Identify which cell holds the provided text, then report its (X, Y) central coordinate. 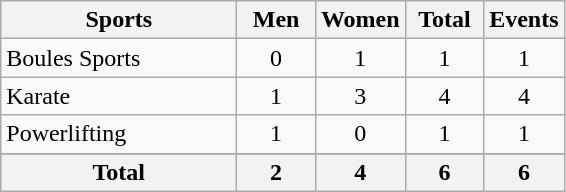
3 (360, 96)
Sports (119, 20)
Men (276, 20)
Powerlifting (119, 134)
Karate (119, 96)
Women (360, 20)
Events (524, 20)
2 (276, 172)
Boules Sports (119, 58)
